Return the (X, Y) coordinate for the center point of the cell that contains the specified text.  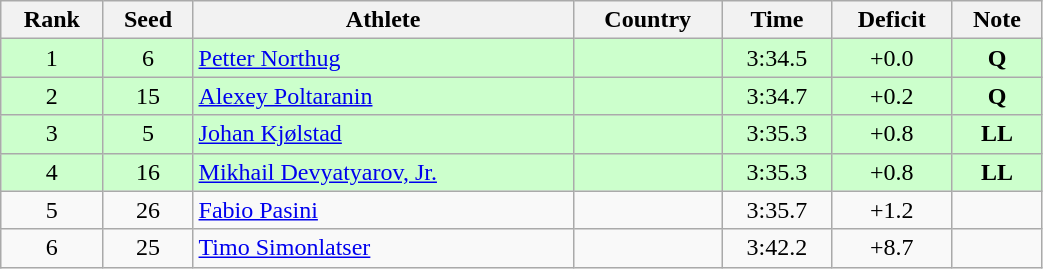
Athlete (383, 20)
3:34.5 (776, 58)
Deficit (892, 20)
3:35.7 (776, 210)
Rank (52, 20)
3 (52, 134)
Note (997, 20)
4 (52, 172)
Country (648, 20)
Timo Simonlatser (383, 248)
Johan Kjølstad (383, 134)
+0.2 (892, 96)
Mikhail Devyatyarov, Jr. (383, 172)
1 (52, 58)
Fabio Pasini (383, 210)
3:34.7 (776, 96)
15 (148, 96)
+0.0 (892, 58)
26 (148, 210)
3:42.2 (776, 248)
Seed (148, 20)
16 (148, 172)
25 (148, 248)
+1.2 (892, 210)
2 (52, 96)
Petter Northug (383, 58)
+8.7 (892, 248)
Alexey Poltaranin (383, 96)
Time (776, 20)
